Search for the cell housing the specified text and yield its [X, Y] center coordinate. 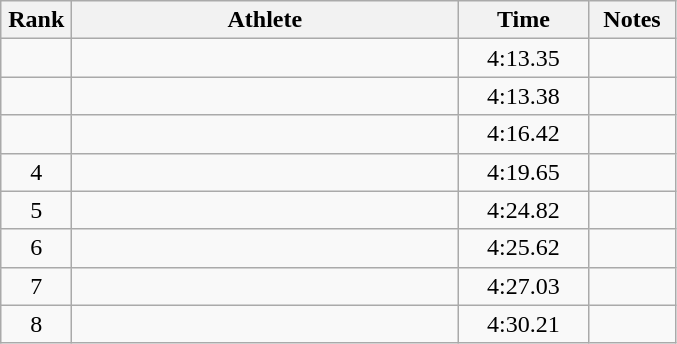
Time [524, 20]
4:19.65 [524, 172]
4:30.21 [524, 324]
6 [36, 248]
4:27.03 [524, 286]
5 [36, 210]
4:16.42 [524, 134]
4:13.35 [524, 58]
Athlete [265, 20]
4:24.82 [524, 210]
7 [36, 286]
4:25.62 [524, 248]
Rank [36, 20]
4 [36, 172]
Notes [632, 20]
8 [36, 324]
4:13.38 [524, 96]
